From the cell containing the given text, extract its center point as [X, Y] coordinate. 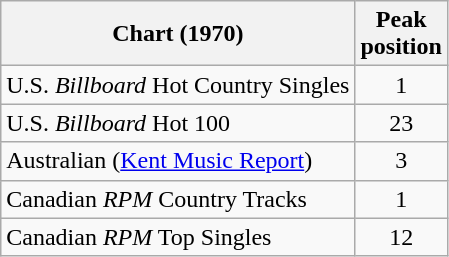
Australian (Kent Music Report) [178, 161]
Chart (1970) [178, 34]
U.S. Billboard Hot Country Singles [178, 85]
12 [401, 237]
U.S. Billboard Hot 100 [178, 123]
3 [401, 161]
Peakposition [401, 34]
Canadian RPM Country Tracks [178, 199]
Canadian RPM Top Singles [178, 237]
23 [401, 123]
